Find where the given text appears and provide that cell's center as (X, Y) coordinate. 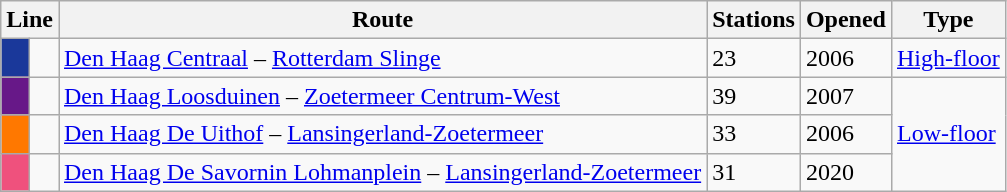
Opened (846, 20)
Den Haag Loosduinen – Zoetermeer Centrum-West (382, 96)
39 (754, 96)
Den Haag Centraal – Rotterdam Slinge (382, 58)
2007 (846, 96)
Stations (754, 20)
High-floor (948, 58)
Route (382, 20)
Low-floor (948, 134)
33 (754, 134)
Den Haag De Savornin Lohmanplein – Lansingerland-Zoetermeer (382, 172)
23 (754, 58)
31 (754, 172)
Den Haag De Uithof – Lansingerland-Zoetermeer (382, 134)
Type (948, 20)
Line (30, 20)
2020 (846, 172)
